Locate the cell with the specified text and output its (X, Y) center coordinate. 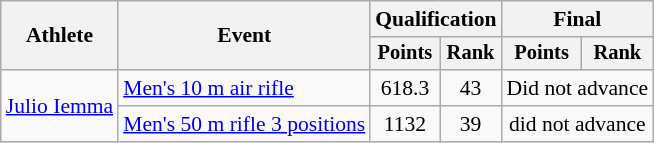
Athlete (60, 36)
Julio Iemma (60, 106)
43 (471, 88)
Men's 10 m air rifle (244, 88)
Event (244, 36)
Final (578, 19)
39 (471, 124)
618.3 (404, 88)
Men's 50 m rifle 3 positions (244, 124)
did not advance (578, 124)
Did not advance (578, 88)
Qualification (436, 19)
1132 (404, 124)
